Search for the cell housing the specified text and yield its [X, Y] center coordinate. 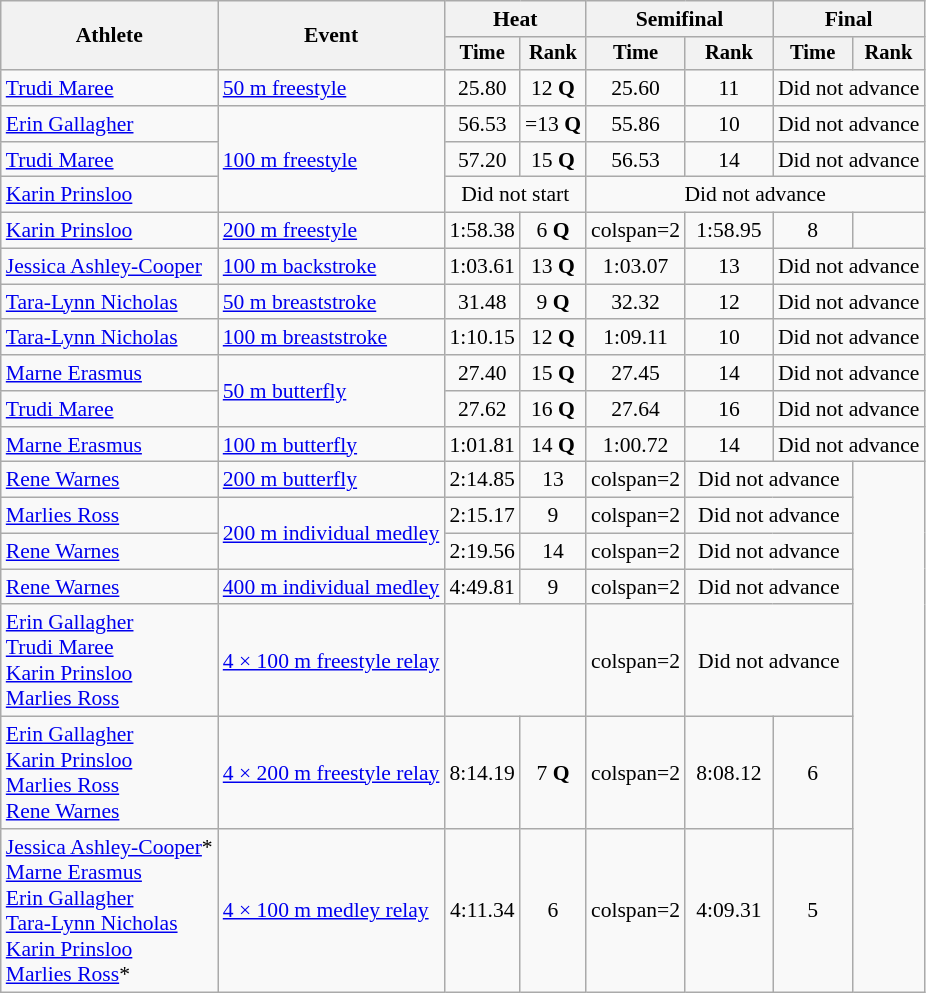
50 m freestyle [332, 88]
2:15.17 [482, 516]
=13 Q [553, 124]
50 m butterfly [332, 390]
50 m breaststroke [332, 302]
1:03.07 [636, 267]
1:58.38 [482, 231]
8 [813, 231]
8:14.19 [482, 773]
Heat [515, 19]
25.60 [636, 88]
Erin GallagherKarin PrinslooMarlies RossRene Warnes [110, 773]
27.45 [636, 373]
Marlies Ross [110, 516]
1:58.95 [729, 231]
Erin GallagherTrudi MareeKarin PrinslooMarlies Ross [110, 661]
25.80 [482, 88]
4 × 100 m freestyle relay [332, 661]
2:19.56 [482, 552]
100 m backstroke [332, 267]
57.20 [482, 160]
55.86 [636, 124]
1:00.72 [636, 445]
100 m freestyle [332, 160]
1:01.81 [482, 445]
1:10.15 [482, 338]
100 m butterfly [332, 445]
200 m butterfly [332, 480]
16 Q [553, 409]
16 [729, 409]
4 × 200 m freestyle relay [332, 773]
4 × 100 m medley relay [332, 910]
5 [813, 910]
11 [729, 88]
Final [849, 19]
Jessica Ashley-Cooper*Marne ErasmusErin GallagherTara-Lynn NicholasKarin PrinslooMarlies Ross* [110, 910]
4:49.81 [482, 587]
Athlete [110, 36]
8:08.12 [729, 773]
Jessica Ashley-Cooper [110, 267]
Event [332, 36]
Erin Gallagher [110, 124]
14 Q [553, 445]
9 Q [553, 302]
4:11.34 [482, 910]
1:09.11 [636, 338]
31.48 [482, 302]
200 m freestyle [332, 231]
100 m breaststroke [332, 338]
6 Q [553, 231]
27.64 [636, 409]
7 Q [553, 773]
2:14.85 [482, 480]
200 m individual medley [332, 534]
12 [729, 302]
Did not start [515, 195]
27.62 [482, 409]
32.32 [636, 302]
13 Q [553, 267]
Semifinal [680, 19]
1:03.61 [482, 267]
4:09.31 [729, 910]
400 m individual medley [332, 587]
27.40 [482, 373]
